Provide the (x, y) coordinate of the cell's center where the given text is located.  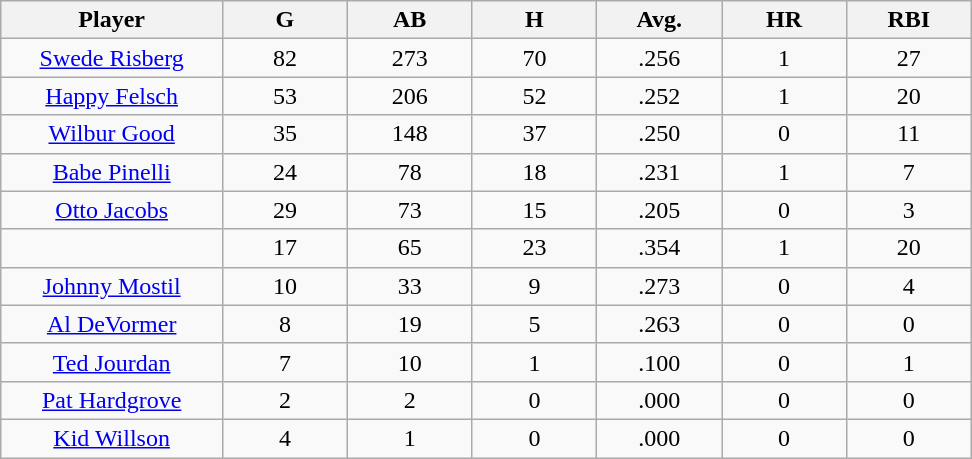
3 (908, 210)
G (286, 20)
29 (286, 210)
Otto Jacobs (112, 210)
Al DeVormer (112, 324)
.273 (660, 286)
Swede Risberg (112, 58)
33 (410, 286)
206 (410, 96)
17 (286, 248)
.263 (660, 324)
19 (410, 324)
.252 (660, 96)
65 (410, 248)
24 (286, 172)
148 (410, 134)
82 (286, 58)
18 (534, 172)
HR (784, 20)
5 (534, 324)
52 (534, 96)
70 (534, 58)
23 (534, 248)
37 (534, 134)
.256 (660, 58)
Happy Felsch (112, 96)
H (534, 20)
273 (410, 58)
.100 (660, 362)
Kid Willson (112, 438)
AB (410, 20)
Player (112, 20)
.250 (660, 134)
Johnny Mostil (112, 286)
35 (286, 134)
15 (534, 210)
73 (410, 210)
Pat Hardgrove (112, 400)
.231 (660, 172)
Wilbur Good (112, 134)
9 (534, 286)
Babe Pinelli (112, 172)
.205 (660, 210)
27 (908, 58)
.354 (660, 248)
11 (908, 134)
RBI (908, 20)
8 (286, 324)
53 (286, 96)
Ted Jourdan (112, 362)
Avg. (660, 20)
78 (410, 172)
